Provide the (X, Y) coordinate of the cell's center where the given text is located.  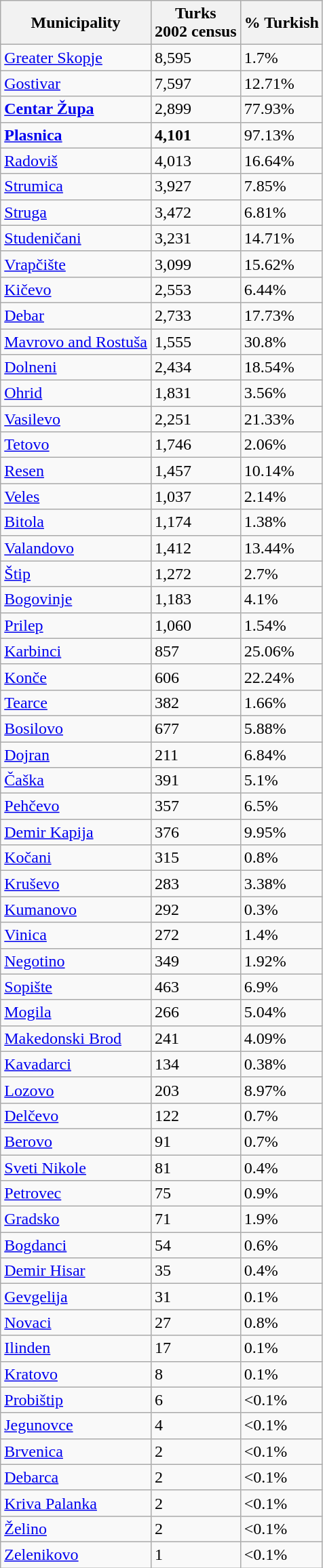
Centar Župa (76, 109)
272 (195, 935)
Tetovo (76, 445)
4.09% (281, 1038)
266 (195, 1013)
Demir Hisar (76, 1271)
1.38% (281, 522)
8.97% (281, 1090)
31 (195, 1297)
4,101 (195, 135)
2,899 (195, 109)
Želino (76, 1529)
22.24% (281, 677)
1,412 (195, 548)
Dojran (76, 755)
10.14% (281, 471)
5.1% (281, 781)
71 (195, 1219)
241 (195, 1038)
Kriva Palanka (76, 1503)
391 (195, 781)
Dolneni (76, 368)
1.7% (281, 58)
8,595 (195, 58)
1.92% (281, 961)
6.44% (281, 290)
2,553 (195, 290)
Resen (76, 471)
Berovo (76, 1141)
Gevgelija (76, 1297)
Makedonski Brod (76, 1038)
Novaci (76, 1322)
1,746 (195, 445)
0.38% (281, 1064)
Jegunovce (76, 1426)
2,251 (195, 419)
Kičevo (76, 290)
6 (195, 1400)
122 (195, 1116)
15.62% (281, 264)
30.8% (281, 341)
Zelenikovo (76, 1554)
25.06% (281, 651)
3,927 (195, 187)
Bogovinje (76, 600)
Gradsko (76, 1219)
1,555 (195, 341)
Delčevo (76, 1116)
357 (195, 806)
4.1% (281, 600)
Prilep (76, 625)
Ilinden (76, 1348)
7.85% (281, 187)
Turks 2002 census (195, 23)
1,272 (195, 574)
4 (195, 1426)
Debar (76, 315)
5.04% (281, 1013)
7,597 (195, 83)
21.33% (281, 419)
Sopište (76, 987)
Municipality (76, 23)
Probištip (76, 1400)
6.5% (281, 806)
0.9% (281, 1194)
54 (195, 1245)
Sveti Nikole (76, 1167)
1,174 (195, 522)
1.66% (281, 703)
283 (195, 884)
Mogila (76, 1013)
1.9% (281, 1219)
Bogdanci (76, 1245)
0.3% (281, 909)
Bitola (76, 522)
463 (195, 987)
3,472 (195, 212)
2.7% (281, 574)
2,733 (195, 315)
2.06% (281, 445)
16.64% (281, 161)
1,060 (195, 625)
Strumica (76, 187)
Gostivar (76, 83)
6.9% (281, 987)
0.6% (281, 1245)
Radoviš (76, 161)
Negotino (76, 961)
211 (195, 755)
81 (195, 1167)
Konče (76, 677)
3.38% (281, 884)
376 (195, 832)
8 (195, 1374)
5.88% (281, 728)
1.54% (281, 625)
606 (195, 677)
Studeničani (76, 238)
Bosilovo (76, 728)
134 (195, 1064)
4,013 (195, 161)
13.44% (281, 548)
1,037 (195, 496)
349 (195, 961)
857 (195, 651)
2,434 (195, 368)
Kumanovo (76, 909)
Kočani (76, 858)
9.95% (281, 832)
17 (195, 1348)
Vinica (76, 935)
Pehčevo (76, 806)
6.84% (281, 755)
Kavadarci (76, 1064)
Kratovo (76, 1374)
382 (195, 703)
75 (195, 1194)
203 (195, 1090)
18.54% (281, 368)
Veles (76, 496)
97.13% (281, 135)
Ohrid (76, 393)
1,183 (195, 600)
Petrovec (76, 1194)
Lozovo (76, 1090)
Kruševo (76, 884)
6.81% (281, 212)
Demir Kapija (76, 832)
27 (195, 1322)
Debarca (76, 1477)
Struga (76, 212)
3,099 (195, 264)
3,231 (195, 238)
3.56% (281, 393)
Brvenica (76, 1451)
Štip (76, 574)
677 (195, 728)
Karbinci (76, 651)
14.71% (281, 238)
Mavrovo and Rostuša (76, 341)
Plasnica (76, 135)
315 (195, 858)
77.93% (281, 109)
Greater Skopje (76, 58)
1 (195, 1554)
Čaška (76, 781)
91 (195, 1141)
35 (195, 1271)
1.4% (281, 935)
Tearce (76, 703)
Valandovo (76, 548)
17.73% (281, 315)
Vrapčište (76, 264)
1,457 (195, 471)
2.14% (281, 496)
% Turkish (281, 23)
292 (195, 909)
Vasilevo (76, 419)
12.71% (281, 83)
1,831 (195, 393)
